Return (x, y) of the center of cell containing provided text 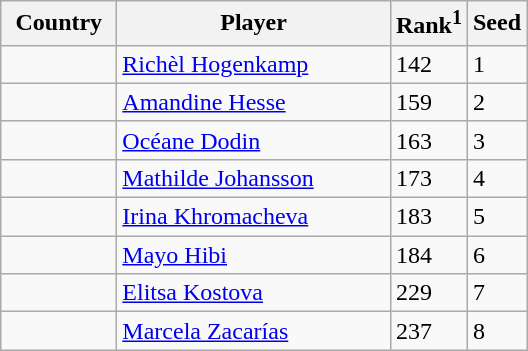
Country (59, 24)
183 (428, 217)
Rank1 (428, 24)
Seed (496, 24)
7 (496, 293)
8 (496, 331)
229 (428, 293)
4 (496, 178)
Richèl Hogenkamp (254, 64)
2 (496, 102)
Irina Khromacheva (254, 217)
Elitsa Kostova (254, 293)
3 (496, 140)
Océane Dodin (254, 140)
184 (428, 255)
159 (428, 102)
6 (496, 255)
5 (496, 217)
173 (428, 178)
142 (428, 64)
Marcela Zacarías (254, 331)
Mathilde Johansson (254, 178)
Mayo Hibi (254, 255)
163 (428, 140)
237 (428, 331)
Amandine Hesse (254, 102)
1 (496, 64)
Player (254, 24)
